Identify which cell holds the provided text, then report its (x, y) central coordinate. 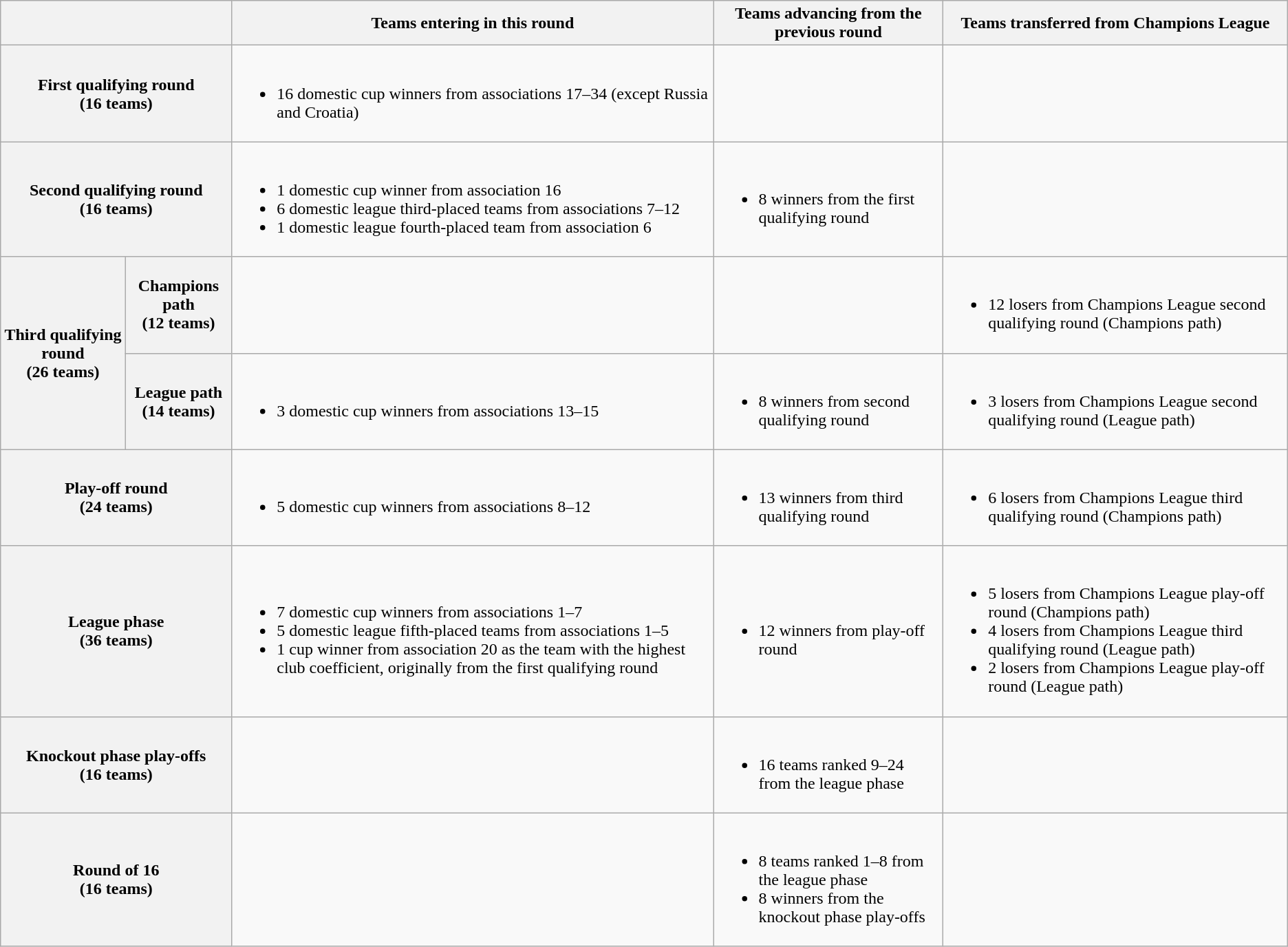
Round of 16(16 teams) (116, 880)
Champions path (12 teams) (178, 305)
12 losers from Champions League second qualifying round (Champions path) (1116, 305)
16 domestic cup winners from associations 17–34 (except Russia and Croatia) (473, 94)
Third qualifying round (26 teams) (63, 353)
First qualifying round (16 teams) (116, 94)
Teams transferred from Champions League (1116, 23)
8 winners from second qualifying round (828, 401)
16 teams ranked 9–24 from the league phase (828, 765)
Play-off round(24 teams) (116, 498)
Teams entering in this round (473, 23)
8 teams ranked 1–8 from the league phase8 winners from the knockout phase play-offs (828, 880)
3 domestic cup winners from associations 13–15 (473, 401)
5 domestic cup winners from associations 8–12 (473, 498)
League path (14 teams) (178, 401)
8 winners from the first qualifying round (828, 200)
League phase (36 teams) (116, 631)
Teams advancing from the previous round (828, 23)
6 losers from Champions League third qualifying round (Champions path) (1116, 498)
Knockout phase play-offs(16 teams) (116, 765)
12 winners from play-off round (828, 631)
13 winners from third qualifying round (828, 498)
3 losers from Champions League second qualifying round (League path) (1116, 401)
Second qualifying round (16 teams) (116, 200)
